Return (x, y) of the center of cell containing provided text 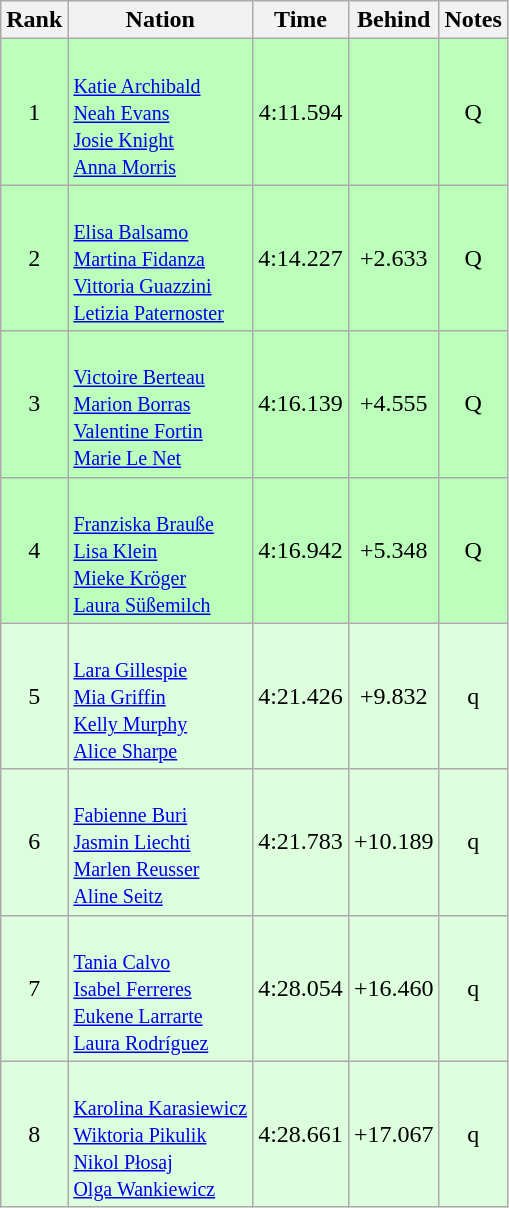
+9.832 (394, 696)
4:28.054 (301, 988)
Tania CalvoIsabel FerreresEukene LarrarteLaura Rodríguez (160, 988)
3 (34, 404)
Time (301, 20)
5 (34, 696)
2 (34, 258)
Franziska BraußeLisa KleinMieke KrögerLaura Süßemilch (160, 550)
+17.067 (394, 1134)
4:11.594 (301, 112)
4:16.942 (301, 550)
8 (34, 1134)
4:14.227 (301, 258)
Notes (473, 20)
4:21.783 (301, 842)
Karolina KarasiewiczWiktoria PikulikNikol PłosajOlga Wankiewicz (160, 1134)
+4.555 (394, 404)
Lara GillespieMia GriffinKelly MurphyAlice Sharpe (160, 696)
Elisa BalsamoMartina FidanzaVittoria GuazziniLetizia Paternoster (160, 258)
1 (34, 112)
Katie ArchibaldNeah EvansJosie KnightAnna Morris (160, 112)
+2.633 (394, 258)
4:21.426 (301, 696)
Rank (34, 20)
7 (34, 988)
6 (34, 842)
4:28.661 (301, 1134)
Victoire BerteauMarion BorrasValentine FortinMarie Le Net (160, 404)
Behind (394, 20)
4:16.139 (301, 404)
Fabienne BuriJasmin LiechtiMarlen ReusserAline Seitz (160, 842)
Nation (160, 20)
+10.189 (394, 842)
4 (34, 550)
+5.348 (394, 550)
+16.460 (394, 988)
